Find where the given text appears and provide that cell's center as [X, Y] coordinate. 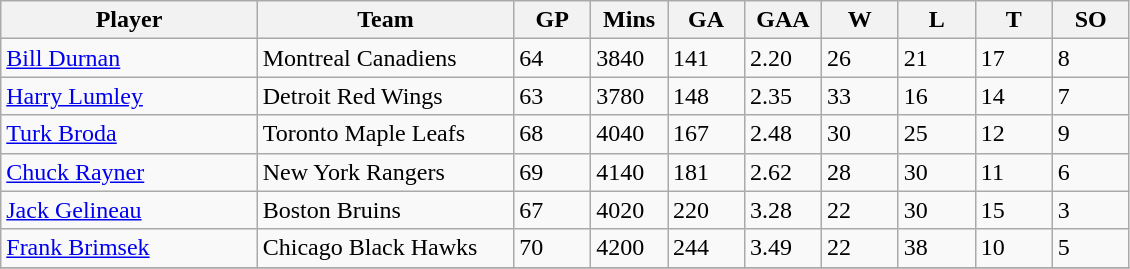
2.48 [782, 134]
L [936, 20]
3.49 [782, 248]
Frank Brimsek [129, 248]
64 [552, 58]
Chuck Rayner [129, 172]
244 [706, 248]
16 [936, 96]
GAA [782, 20]
148 [706, 96]
4020 [630, 210]
9 [1090, 134]
28 [860, 172]
4200 [630, 248]
220 [706, 210]
21 [936, 58]
68 [552, 134]
10 [1014, 248]
141 [706, 58]
5 [1090, 248]
New York Rangers [385, 172]
Toronto Maple Leafs [385, 134]
17 [1014, 58]
Harry Lumley [129, 96]
2.62 [782, 172]
Montreal Canadiens [385, 58]
33 [860, 96]
15 [1014, 210]
7 [1090, 96]
69 [552, 172]
4040 [630, 134]
181 [706, 172]
SO [1090, 20]
W [860, 20]
3.28 [782, 210]
GP [552, 20]
Jack Gelineau [129, 210]
Boston Bruins [385, 210]
Chicago Black Hawks [385, 248]
25 [936, 134]
GA [706, 20]
2.20 [782, 58]
14 [1014, 96]
38 [936, 248]
12 [1014, 134]
167 [706, 134]
3780 [630, 96]
4140 [630, 172]
6 [1090, 172]
26 [860, 58]
Player [129, 20]
Mins [630, 20]
70 [552, 248]
8 [1090, 58]
2.35 [782, 96]
Team [385, 20]
63 [552, 96]
3 [1090, 210]
Bill Durnan [129, 58]
3840 [630, 58]
T [1014, 20]
11 [1014, 172]
Turk Broda [129, 134]
Detroit Red Wings [385, 96]
67 [552, 210]
